Identify which cell holds the provided text, then report its (x, y) central coordinate. 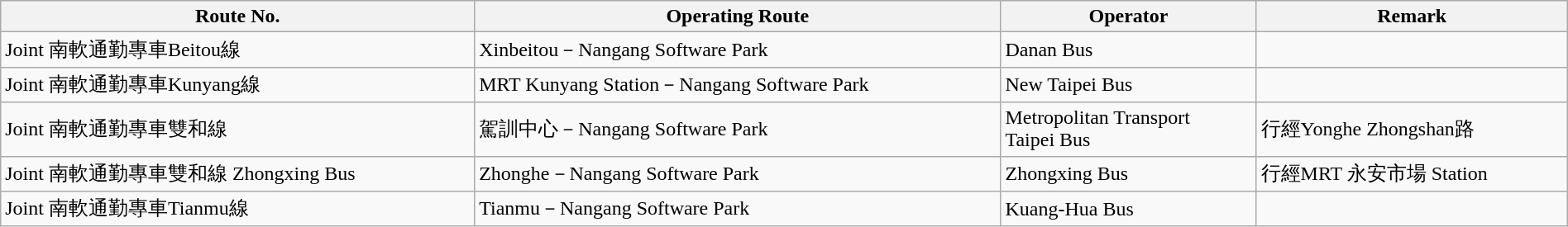
Tianmu－Nangang Software Park (738, 210)
Joint 南軟通勤專車Tianmu線 (238, 210)
Metropolitan TransportTaipei Bus (1128, 129)
Joint 南軟通勤專車Beitou線 (238, 50)
Joint 南軟通勤專車雙和線 (238, 129)
Kuang-Hua Bus (1128, 210)
行經MRT 永安市場 Station (1412, 173)
Zhongxing Bus (1128, 173)
Xinbeitou－Nangang Software Park (738, 50)
Operator (1128, 17)
New Taipei Bus (1128, 84)
行經Yonghe Zhongshan路 (1412, 129)
Route No. (238, 17)
Joint 南軟通勤專車雙和線 Zhongxing Bus (238, 173)
MRT Kunyang Station－Nangang Software Park (738, 84)
Remark (1412, 17)
Joint 南軟通勤專車Kunyang線 (238, 84)
Operating Route (738, 17)
駕訓中心－Nangang Software Park (738, 129)
Danan Bus (1128, 50)
Zhonghe－Nangang Software Park (738, 173)
